Determine the [x, y] coordinate at the center of the cell enclosing the given text.  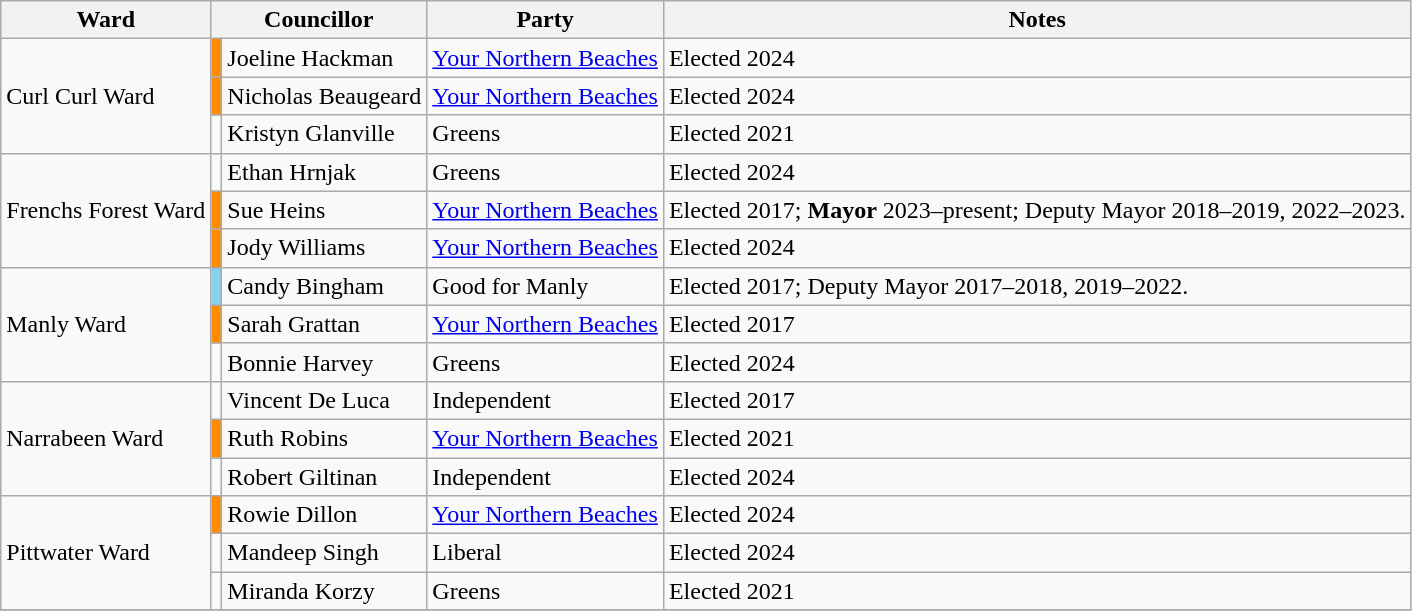
Nicholas Beaugeard [324, 96]
Elected 2017; Mayor 2023–present; Deputy Mayor 2018–2019, 2022–2023. [1037, 210]
Party [546, 20]
Mandeep Singh [324, 553]
Candy Bingham [324, 286]
Councillor [319, 20]
Robert Giltinan [324, 477]
Jody Williams [324, 248]
Sue Heins [324, 210]
Pittwater Ward [106, 553]
Narrabeen Ward [106, 438]
Kristyn Glanville [324, 134]
Curl Curl Ward [106, 96]
Vincent De Luca [324, 400]
Frenchs Forest Ward [106, 210]
Ward [106, 20]
Notes [1037, 20]
Ruth Robins [324, 438]
Good for Manly [546, 286]
Joeline Hackman [324, 58]
Sarah Grattan [324, 324]
Ethan Hrnjak [324, 172]
Elected 2017; Deputy Mayor 2017–2018, 2019–2022. [1037, 286]
Manly Ward [106, 324]
Bonnie Harvey [324, 362]
Miranda Korzy [324, 591]
Liberal [546, 553]
Rowie Dillon [324, 515]
